For the text-containing cell, return its midpoint in [x, y] coordinate format. 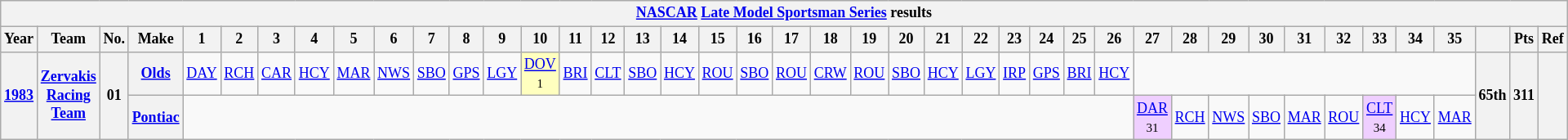
No. [114, 39]
29 [1228, 39]
22 [981, 39]
Olds [155, 74]
18 [830, 39]
Zervakis Racing Team [69, 95]
CLT [608, 74]
7 [431, 39]
4 [314, 39]
17 [792, 39]
31 [1304, 39]
20 [906, 39]
311 [1524, 95]
13 [643, 39]
DAR31 [1153, 118]
2 [239, 39]
10 [541, 39]
35 [1454, 39]
Team [69, 39]
Year [20, 39]
21 [942, 39]
23 [1014, 39]
CAR [277, 74]
Pontiac [155, 118]
14 [679, 39]
1983 [20, 95]
IRP [1014, 74]
12 [608, 39]
34 [1416, 39]
5 [354, 39]
NASCAR Late Model Sportsman Series results [784, 13]
1 [202, 39]
DOV1 [541, 74]
3 [277, 39]
30 [1267, 39]
28 [1190, 39]
CRW [830, 74]
CLT34 [1380, 118]
32 [1344, 39]
16 [755, 39]
24 [1046, 39]
65th [1493, 95]
27 [1153, 39]
6 [394, 39]
01 [114, 95]
8 [466, 39]
11 [575, 39]
9 [502, 39]
19 [869, 39]
26 [1114, 39]
25 [1080, 39]
Pts [1524, 39]
15 [717, 39]
DAY [202, 74]
33 [1380, 39]
Ref [1552, 39]
Make [155, 39]
